Extract the [X, Y] coordinate from the center of the cell holding the provided text.  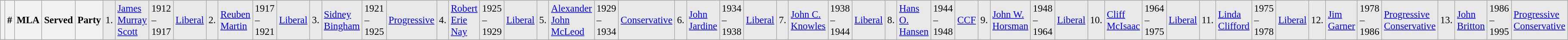
Progressive [412, 20]
11. [1208, 20]
1925 – 1929 [492, 20]
1921 – 1925 [374, 20]
Reuben Martin [236, 20]
12. [1317, 20]
1934 – 1938 [731, 20]
Hans O. Hansen [914, 20]
5. [543, 20]
1938 – 1944 [840, 20]
Alexander John McLeod [572, 20]
Jim Garner [1342, 20]
John Britton [1471, 20]
8. [891, 20]
Linda Clifford [1234, 20]
John Jardine [703, 20]
Party [90, 20]
1964 – 1975 [1154, 20]
3. [316, 20]
# [9, 20]
1. [109, 20]
1929 – 1934 [606, 20]
9. [984, 20]
4. [443, 20]
John C. Knowles [808, 20]
CCF [967, 20]
1975 – 1978 [1264, 20]
Conservative [647, 20]
Robert Erie Nay [464, 20]
13. [1447, 20]
Sidney Bingham [342, 20]
1944 – 1948 [943, 20]
1986 – 1995 [1499, 20]
2. [212, 20]
7. [783, 20]
Cliff McIsaac [1123, 20]
10. [1096, 20]
1948 – 1964 [1043, 20]
1978 – 1986 [1370, 20]
1917 – 1921 [265, 20]
James Murray Scott [132, 20]
Served [59, 20]
1912 – 1917 [161, 20]
6. [681, 20]
MLA [28, 20]
John W. Horsman [1010, 20]
